Provide the [X, Y] coordinate of the cell's center where the given text is located.  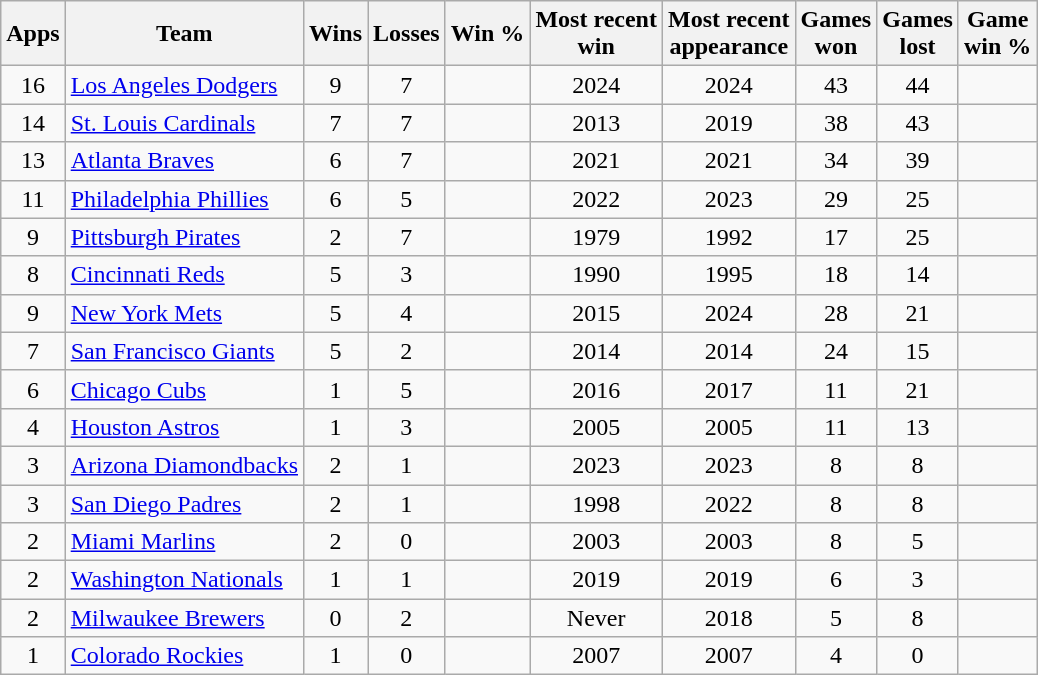
Never [596, 618]
Most recentwin [596, 34]
Win % [488, 34]
Gameswon [836, 34]
16 [33, 85]
Los Angeles Dodgers [184, 85]
Arizona Diamondbacks [184, 465]
Cincinnati Reds [184, 275]
Pittsburgh Pirates [184, 237]
San Diego Padres [184, 503]
Milwaukee Brewers [184, 618]
Apps [33, 34]
Losses [407, 34]
18 [836, 275]
24 [836, 351]
1992 [728, 237]
Gameslost [918, 34]
34 [836, 161]
2015 [596, 313]
15 [918, 351]
Team [184, 34]
1998 [596, 503]
1979 [596, 237]
Atlanta Braves [184, 161]
Most recentappearance [728, 34]
Colorado Rockies [184, 656]
38 [836, 123]
Gamewin % [997, 34]
Chicago Cubs [184, 389]
2013 [596, 123]
St. Louis Cardinals [184, 123]
29 [836, 199]
17 [836, 237]
Washington Nationals [184, 580]
2017 [728, 389]
Philadelphia Phillies [184, 199]
San Francisco Giants [184, 351]
2018 [728, 618]
1995 [728, 275]
2016 [596, 389]
39 [918, 161]
44 [918, 85]
1990 [596, 275]
New York Mets [184, 313]
Houston Astros [184, 427]
Miami Marlins [184, 542]
Wins [336, 34]
28 [836, 313]
